Return [X, Y] of the center of cell containing provided text 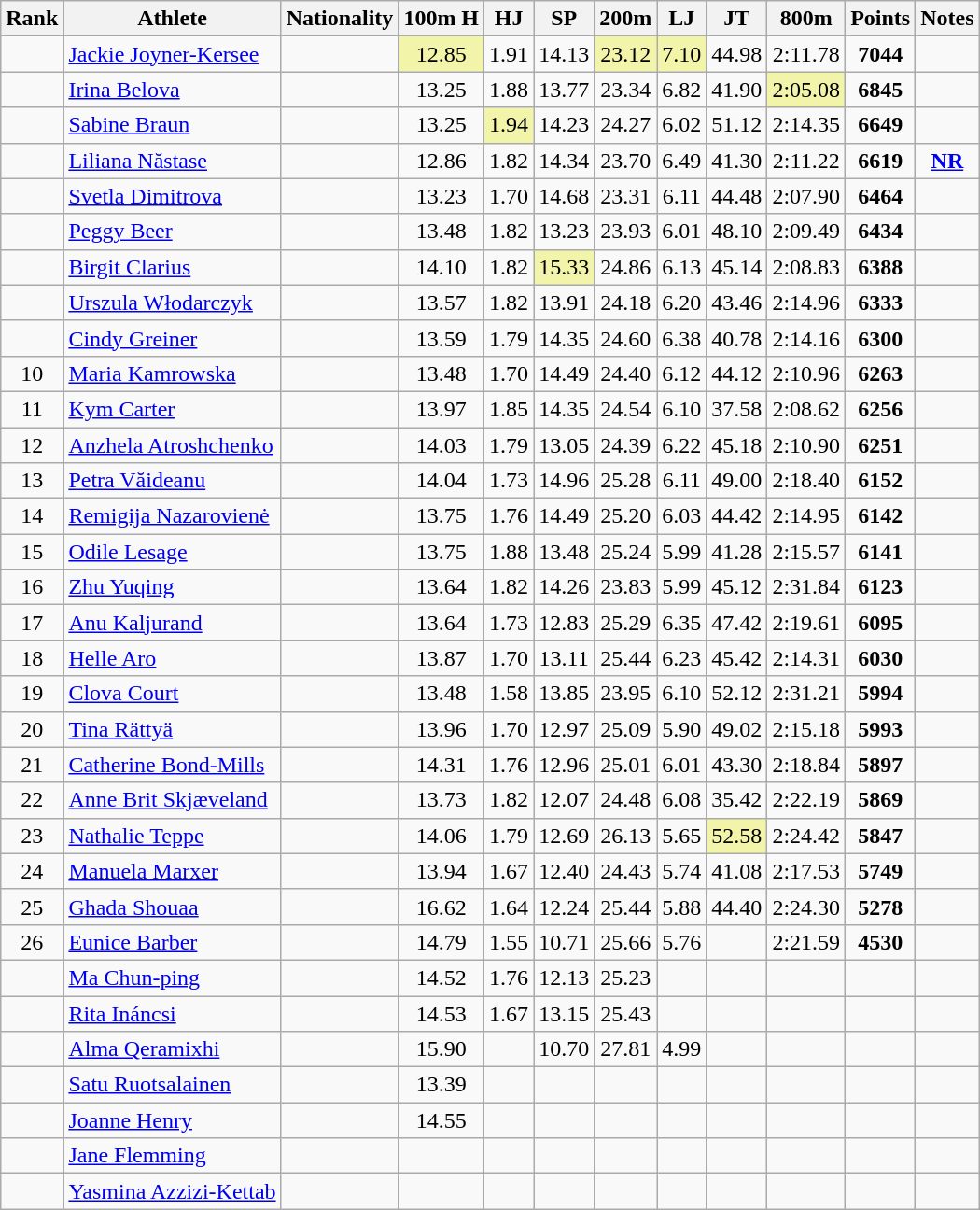
14.96 [564, 481]
6619 [881, 161]
15 [32, 552]
800m [806, 19]
6152 [881, 481]
2:14.35 [806, 125]
5749 [881, 871]
100m H [441, 19]
26 [32, 942]
14.79 [441, 942]
2:11.78 [806, 54]
13.05 [564, 445]
12.96 [564, 765]
5.76 [681, 942]
13.96 [441, 729]
15.90 [441, 1049]
45.12 [737, 587]
2:11.22 [806, 161]
25.20 [625, 516]
Petra Văideanu [172, 481]
14.10 [441, 267]
Sabine Braun [172, 125]
6.12 [681, 373]
6095 [881, 623]
16 [32, 587]
21 [32, 765]
11 [32, 409]
19 [32, 694]
45.42 [737, 658]
Peggy Beer [172, 232]
24 [32, 871]
Jackie Joyner-Kersee [172, 54]
Clova Court [172, 694]
Helle Aro [172, 658]
13.59 [441, 338]
Maria Kamrowska [172, 373]
6251 [881, 445]
Ghada Shouaa [172, 907]
2:08.62 [806, 409]
52.58 [737, 836]
2:10.96 [806, 373]
25.66 [625, 942]
Remigija Nazarovienė [172, 516]
23.93 [625, 232]
40.78 [737, 338]
24.18 [625, 302]
41.28 [737, 552]
13.15 [564, 1013]
12 [32, 445]
12.83 [564, 623]
Liliana Năstase [172, 161]
24.43 [625, 871]
2:24.30 [806, 907]
2:15.57 [806, 552]
Cindy Greiner [172, 338]
6256 [881, 409]
JT [737, 19]
6.08 [681, 800]
13.94 [441, 871]
6.20 [681, 302]
Odile Lesage [172, 552]
6123 [881, 587]
Zhu Yuqing [172, 587]
Points [881, 19]
24.48 [625, 800]
6464 [881, 196]
23.12 [625, 54]
25.24 [625, 552]
Athlete [172, 19]
24.27 [625, 125]
23.31 [625, 196]
23.70 [625, 161]
2:08.83 [806, 267]
43.30 [737, 765]
24.60 [625, 338]
13.77 [564, 90]
2:17.53 [806, 871]
2:21.59 [806, 942]
2:31.84 [806, 587]
6.82 [681, 90]
6434 [881, 232]
44.48 [737, 196]
25 [32, 907]
15.33 [564, 267]
25.01 [625, 765]
24.86 [625, 267]
5.88 [681, 907]
Irina Belova [172, 90]
Nationality [340, 19]
14.13 [564, 54]
14.55 [441, 1120]
13.39 [441, 1085]
6.35 [681, 623]
Notes [947, 19]
13 [32, 481]
12.07 [564, 800]
6649 [881, 125]
6.23 [681, 658]
27.81 [625, 1049]
20 [32, 729]
45.18 [737, 445]
Anu Kaljurand [172, 623]
Anzhela Atroshchenko [172, 445]
Eunice Barber [172, 942]
14.52 [441, 978]
4530 [881, 942]
7044 [881, 54]
2:19.61 [806, 623]
2:31.21 [806, 694]
52.12 [737, 694]
23.83 [625, 587]
14.68 [564, 196]
12.40 [564, 871]
18 [32, 658]
24.40 [625, 373]
Kym Carter [172, 409]
13.91 [564, 302]
Alma Qeramixhi [172, 1049]
14.04 [441, 481]
Rank [32, 19]
25.09 [625, 729]
13.57 [441, 302]
17 [32, 623]
1.94 [510, 125]
10.71 [564, 942]
41.30 [737, 161]
2:18.84 [806, 765]
13.87 [441, 658]
24.54 [625, 409]
2:24.42 [806, 836]
25.29 [625, 623]
6845 [881, 90]
5847 [881, 836]
2:14.96 [806, 302]
Joanne Henry [172, 1120]
12.24 [564, 907]
14.53 [441, 1013]
24.39 [625, 445]
6.22 [681, 445]
200m [625, 19]
44.40 [737, 907]
5897 [881, 765]
10.70 [564, 1049]
Rita Ináncsi [172, 1013]
6.49 [681, 161]
51.12 [737, 125]
2:18.40 [806, 481]
49.02 [737, 729]
14.03 [441, 445]
5278 [881, 907]
44.42 [737, 516]
6030 [881, 658]
12.97 [564, 729]
Yasmina Azzizi-Kettab [172, 1191]
43.46 [737, 302]
22 [32, 800]
23.34 [625, 90]
Birgit Clarius [172, 267]
14.06 [441, 836]
2:14.31 [806, 658]
2:14.95 [806, 516]
5.65 [681, 836]
12.85 [441, 54]
48.10 [737, 232]
4.99 [681, 1049]
Manuela Marxer [172, 871]
14.34 [564, 161]
37.58 [737, 409]
16.62 [441, 907]
26.13 [625, 836]
6300 [881, 338]
5869 [881, 800]
25.43 [625, 1013]
5.74 [681, 871]
14.31 [441, 765]
2:07.90 [806, 196]
35.42 [737, 800]
6.03 [681, 516]
23 [32, 836]
14 [32, 516]
6.38 [681, 338]
2:22.19 [806, 800]
Jane Flemming [172, 1156]
HJ [510, 19]
45.14 [737, 267]
Tina Rättyä [172, 729]
2:14.16 [806, 338]
6333 [881, 302]
1.91 [510, 54]
1.55 [510, 942]
2:15.18 [806, 729]
NR [947, 161]
12.69 [564, 836]
47.42 [737, 623]
5994 [881, 694]
1.85 [510, 409]
Urszula Włodarczyk [172, 302]
44.98 [737, 54]
6.13 [681, 267]
2:09.49 [806, 232]
Satu Ruotsalainen [172, 1085]
Ma Chun-ping [172, 978]
12.13 [564, 978]
LJ [681, 19]
23.95 [625, 694]
7.10 [681, 54]
6388 [881, 267]
13.73 [441, 800]
5993 [881, 729]
13.85 [564, 694]
13.97 [441, 409]
Catherine Bond-Mills [172, 765]
14.23 [564, 125]
1.64 [510, 907]
2:10.90 [806, 445]
5.90 [681, 729]
49.00 [737, 481]
44.12 [737, 373]
13.11 [564, 658]
25.28 [625, 481]
2:05.08 [806, 90]
1.58 [510, 694]
Nathalie Teppe [172, 836]
6142 [881, 516]
6.02 [681, 125]
10 [32, 373]
12.86 [441, 161]
41.08 [737, 871]
Svetla Dimitrova [172, 196]
25.23 [625, 978]
SP [564, 19]
6263 [881, 373]
Anne Brit Skjæveland [172, 800]
14.26 [564, 587]
41.90 [737, 90]
6141 [881, 552]
